Detect which cell encompasses the target text, then output its [x, y] center coordinate. 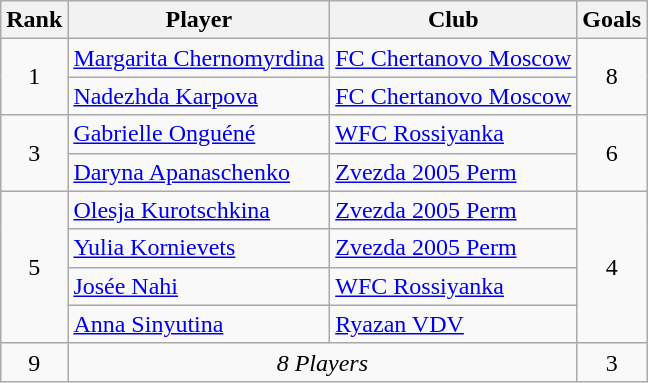
Yulia Kornievets [199, 248]
4 [612, 267]
Daryna Apanaschenko [199, 172]
Nadezhda Karpova [199, 96]
Anna Sinyutina [199, 324]
Margarita Chernomyrdina [199, 58]
Ryazan VDV [454, 324]
Goals [612, 20]
1 [34, 77]
6 [612, 153]
Gabrielle Onguéné [199, 134]
8 [612, 77]
Rank [34, 20]
9 [34, 362]
Josée Nahi [199, 286]
Club [454, 20]
Player [199, 20]
8 Players [322, 362]
Olesja Kurotschkina [199, 210]
5 [34, 267]
